Detect which cell encompasses the target text, then output its [X, Y] center coordinate. 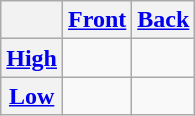
Back [164, 20]
Low [32, 96]
Front [98, 20]
High [32, 58]
